Pinpoint the cell where the given text exists, returning its (X, Y) midpoint coordinate. 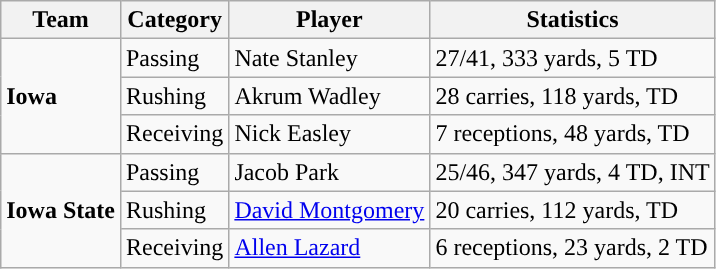
Jacob Park (330, 172)
David Montgomery (330, 210)
Player (330, 20)
7 receptions, 48 yards, TD (572, 134)
Nick Easley (330, 134)
Team (61, 20)
25/46, 347 yards, 4 TD, INT (572, 172)
Allen Lazard (330, 248)
Nate Stanley (330, 58)
27/41, 333 yards, 5 TD (572, 58)
6 receptions, 23 yards, 2 TD (572, 248)
Category (174, 20)
Statistics (572, 20)
Iowa (61, 96)
Iowa State (61, 210)
28 carries, 118 yards, TD (572, 96)
20 carries, 112 yards, TD (572, 210)
Akrum Wadley (330, 96)
